Search for the cell housing the specified text and yield its [X, Y] center coordinate. 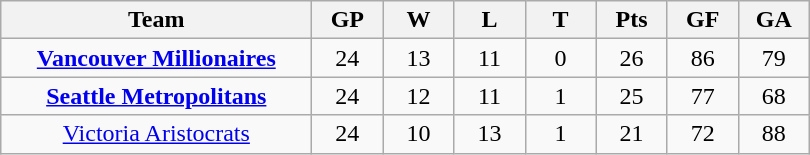
12 [418, 96]
21 [632, 134]
L [490, 20]
77 [702, 96]
25 [632, 96]
Pts [632, 20]
Victoria Aristocrats [156, 134]
88 [774, 134]
Team [156, 20]
10 [418, 134]
Vancouver Millionaires [156, 58]
T [560, 20]
GA [774, 20]
GP [348, 20]
W [418, 20]
68 [774, 96]
26 [632, 58]
86 [702, 58]
GF [702, 20]
Seattle Metropolitans [156, 96]
79 [774, 58]
0 [560, 58]
72 [702, 134]
